Return [X, Y] of the center of cell containing provided text 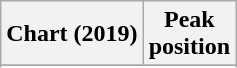
Chart (2019) [72, 34]
Peakposition [189, 34]
